Find where the given text appears and provide that cell's center as (X, Y) coordinate. 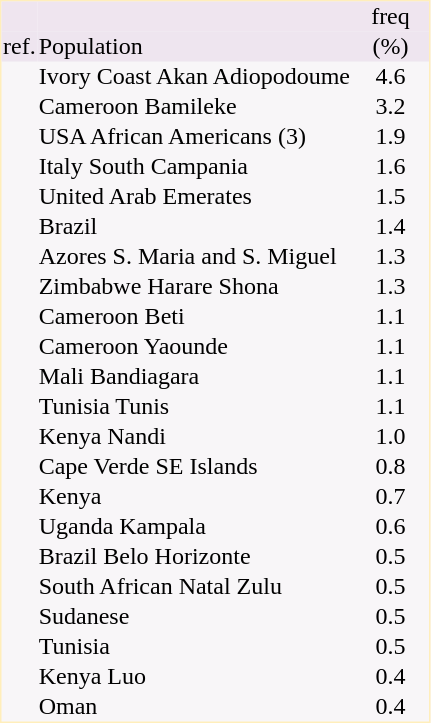
Tunisia Tunis (194, 407)
Kenya Nandi (194, 437)
Italy South Campania (194, 167)
4.6 (390, 77)
Cameroon Yaounde (194, 347)
1.0 (390, 437)
1.6 (390, 167)
Cape Verde SE Islands (194, 467)
Brazil Belo Horizonte (194, 557)
Tunisia (194, 647)
1.5 (390, 197)
ref. (20, 47)
0.7 (390, 497)
0.6 (390, 527)
Kenya (194, 497)
Cameroon Beti (194, 317)
Oman (194, 707)
Azores S. Maria and S. Miguel (194, 257)
Mali Bandiagara (194, 377)
Cameroon Bamileke (194, 107)
Ivory Coast Akan Adiopodoume (194, 77)
Kenya Luo (194, 677)
Sudanese (194, 617)
freq (390, 17)
Uganda Kampala (194, 527)
(%) (390, 47)
South African Natal Zulu (194, 587)
0.8 (390, 467)
Brazil (194, 227)
Population (194, 47)
USA African Americans (3) (194, 137)
3.2 (390, 107)
Zimbabwe Harare Shona (194, 287)
United Arab Emerates (194, 197)
1.9 (390, 137)
1.4 (390, 227)
